Pinpoint the cell where the given text exists, returning its (x, y) midpoint coordinate. 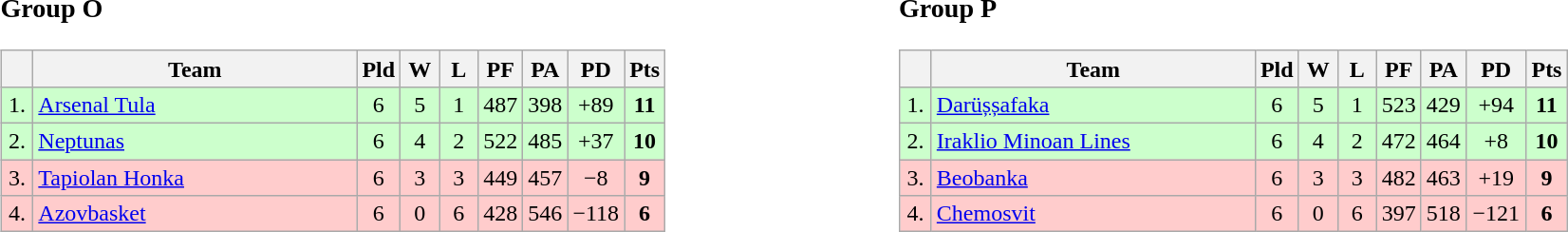
487 (501, 105)
449 (501, 178)
522 (501, 142)
546 (545, 214)
457 (545, 178)
523 (1399, 105)
−118 (596, 214)
−121 (1496, 214)
Neptunas (196, 142)
+8 (1496, 142)
397 (1399, 214)
+94 (1496, 105)
429 (1443, 105)
463 (1443, 178)
+37 (596, 142)
464 (1443, 142)
+19 (1496, 178)
Chemosvit (1093, 214)
Azovbasket (196, 214)
518 (1443, 214)
+89 (596, 105)
398 (545, 105)
Iraklio Minoan Lines (1093, 142)
−8 (596, 178)
482 (1399, 178)
Beobanka (1093, 178)
485 (545, 142)
Tapiolan Honka (196, 178)
428 (501, 214)
Arsenal Tula (196, 105)
472 (1399, 142)
Darüșșafaka (1093, 105)
